Identify which cell holds the provided text, then report its [X, Y] central coordinate. 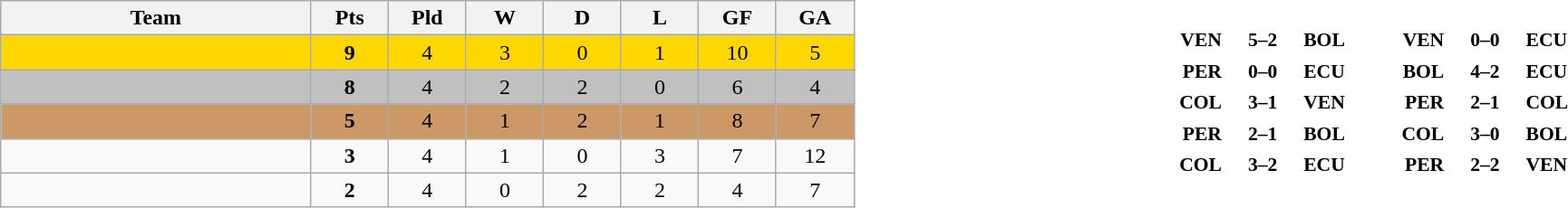
3–0 [1485, 134]
W [505, 18]
9 [350, 52]
Pts [350, 18]
Team [156, 18]
12 [815, 156]
2–2 [1485, 165]
D [583, 18]
10 [738, 52]
3–1 [1263, 103]
4–2 [1485, 71]
3–2 [1263, 165]
GF [738, 18]
5–2 [1263, 41]
Pld [428, 18]
6 [738, 87]
GA [815, 18]
L [660, 18]
